Detect which cell encompasses the target text, then output its [x, y] center coordinate. 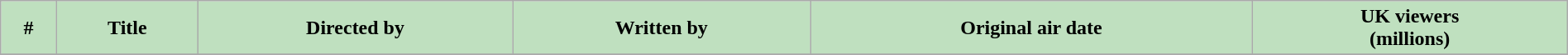
Title [127, 28]
Directed by [356, 28]
# [28, 28]
Written by [662, 28]
Original air date [1031, 28]
UK viewers(millions) [1409, 28]
